Search for the cell housing the specified text and yield its (X, Y) center coordinate. 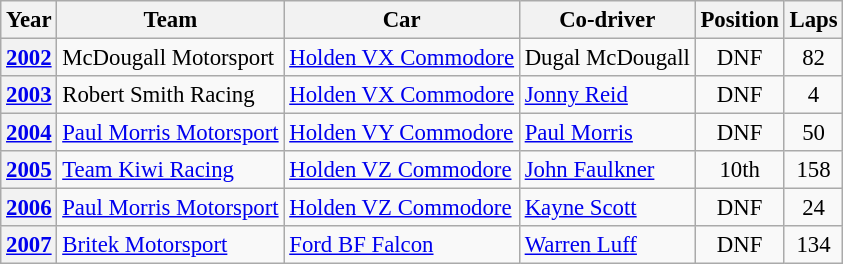
2003 (29, 95)
Position (740, 20)
Car (402, 20)
Holden VY Commodore (402, 133)
Jonny Reid (607, 95)
2002 (29, 58)
Laps (814, 20)
Team Kiwi Racing (170, 170)
Dugal McDougall (607, 58)
2004 (29, 133)
Robert Smith Racing (170, 95)
158 (814, 170)
50 (814, 133)
4 (814, 95)
24 (814, 208)
2007 (29, 245)
Ford BF Falcon (402, 245)
Year (29, 20)
10th (740, 170)
2006 (29, 208)
Paul Morris (607, 133)
134 (814, 245)
McDougall Motorsport (170, 58)
Team (170, 20)
Warren Luff (607, 245)
2005 (29, 170)
Britek Motorsport (170, 245)
Kayne Scott (607, 208)
82 (814, 58)
John Faulkner (607, 170)
Co-driver (607, 20)
